From the cell containing the given text, extract its center point as (x, y) coordinate. 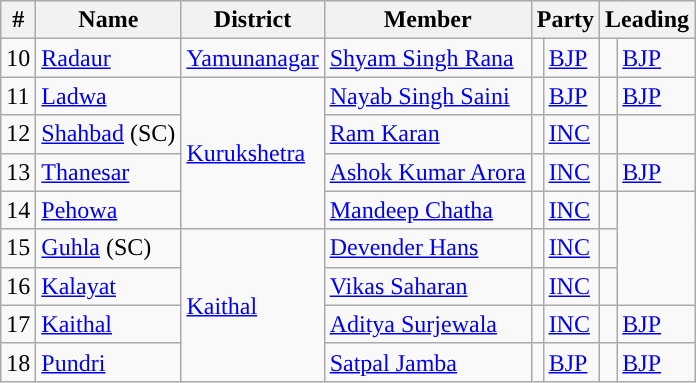
10 (18, 58)
Shahbad (SC) (108, 134)
Shyam Singh Rana (428, 58)
Guhla (SC) (108, 248)
Thanesar (108, 172)
15 (18, 248)
Mandeep Chatha (428, 210)
13 (18, 172)
Ashok Kumar Arora (428, 172)
# (18, 20)
Party (565, 20)
Leading (648, 20)
Ladwa (108, 96)
Radaur (108, 58)
Ram Karan (428, 134)
Member (428, 20)
12 (18, 134)
18 (18, 362)
Name (108, 20)
Satpal Jamba (428, 362)
Devender Hans (428, 248)
Pundri (108, 362)
16 (18, 286)
Aditya Surjewala (428, 324)
Kalayat (108, 286)
17 (18, 324)
Kurukshetra (252, 153)
11 (18, 96)
Vikas Saharan (428, 286)
14 (18, 210)
District (252, 20)
Yamunanagar (252, 58)
Pehowa (108, 210)
Nayab Singh Saini (428, 96)
